Capture the cell that displays the provided text and extract its (X, Y) central coordinate. 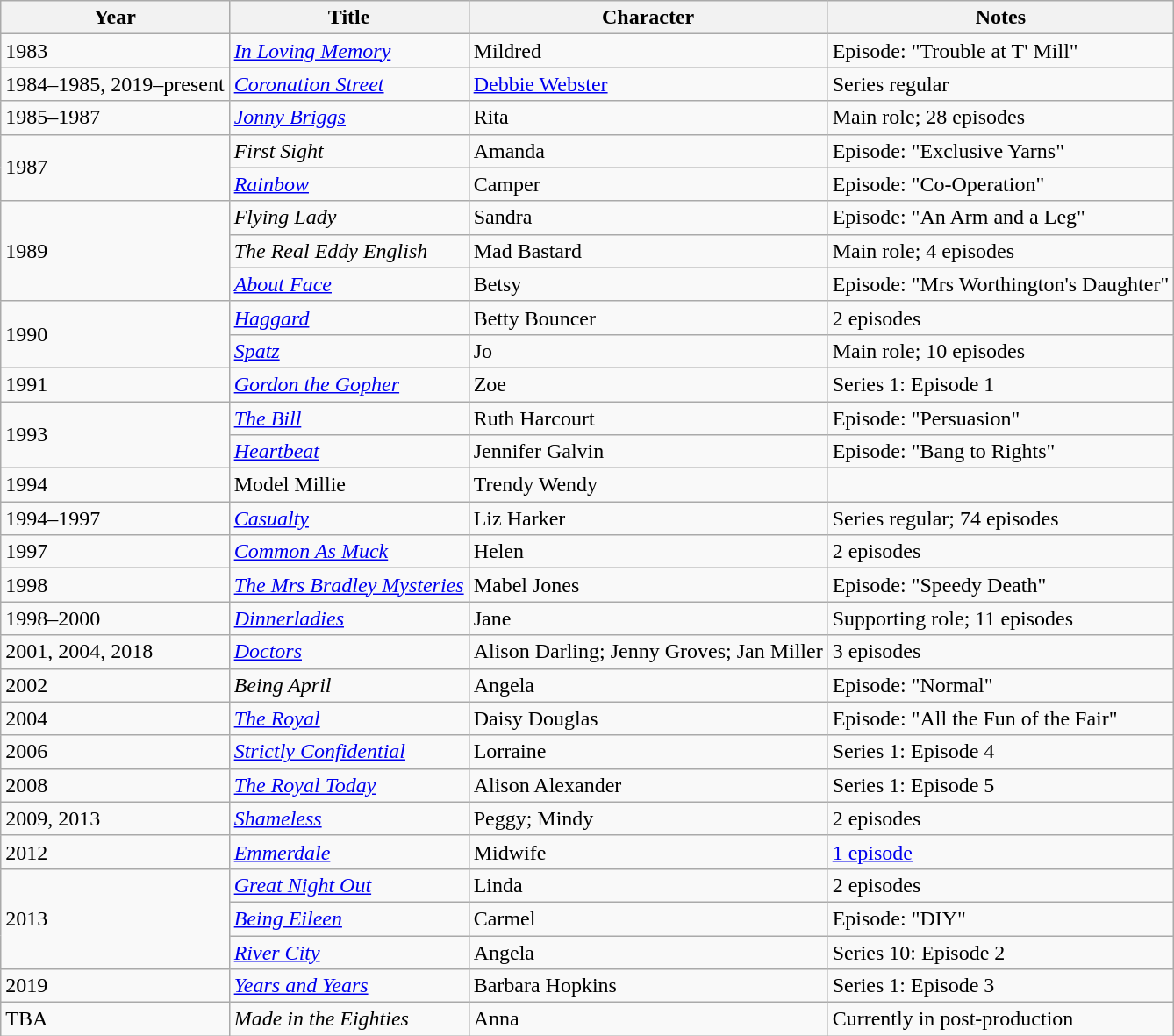
The Mrs Bradley Mysteries (349, 585)
Haggard (349, 318)
Title (349, 18)
Character (648, 18)
Model Millie (349, 485)
1994–1997 (115, 518)
Being April (349, 685)
Being Eileen (349, 918)
2013 (115, 918)
Series regular; 74 episodes (1000, 518)
Great Night Out (349, 885)
Betty Bouncer (648, 318)
1987 (115, 168)
TBA (115, 1019)
Jennifer Galvin (648, 452)
Debbie Webster (648, 84)
Casualty (349, 518)
The Royal Today (349, 785)
1997 (115, 552)
Episode: "An Arm and a Leg" (1000, 218)
Midwife (648, 852)
Mildred (648, 51)
Series 1: Episode 1 (1000, 384)
Helen (648, 552)
1990 (115, 334)
Series 1: Episode 3 (1000, 986)
1998–2000 (115, 618)
Doctors (349, 652)
2008 (115, 785)
Episode: "Bang to Rights" (1000, 452)
1983 (115, 51)
Alison Alexander (648, 785)
Main role; 28 episodes (1000, 118)
1984–1985, 2019–present (115, 84)
Spatz (349, 351)
Series 1: Episode 5 (1000, 785)
Mad Bastard (648, 251)
Emmerdale (349, 852)
1985–1987 (115, 118)
Episode: "Persuasion" (1000, 418)
1993 (115, 435)
1998 (115, 585)
Episode: "All the Fun of the Fair" (1000, 718)
In Loving Memory (349, 51)
Episode: "Exclusive Yarns" (1000, 151)
1 episode (1000, 852)
Common As Muck (349, 552)
Episode: "Speedy Death" (1000, 585)
The Bill (349, 418)
Gordon the Gopher (349, 384)
Coronation Street (349, 84)
2019 (115, 986)
1994 (115, 485)
Heartbeat (349, 452)
2002 (115, 685)
Currently in post-production (1000, 1019)
Episode: "Trouble at T' Mill" (1000, 51)
Strictly Confidential (349, 752)
The Royal (349, 718)
First Sight (349, 151)
River City (349, 952)
Alison Darling; Jenny Groves; Jan Miller (648, 652)
Made in the Eighties (349, 1019)
Carmel (648, 918)
Rita (648, 118)
Years and Years (349, 986)
About Face (349, 284)
Camper (648, 184)
Series regular (1000, 84)
1991 (115, 384)
Linda (648, 885)
Series 10: Episode 2 (1000, 952)
Dinnerladies (349, 618)
Series 1: Episode 4 (1000, 752)
Amanda (648, 151)
Anna (648, 1019)
Zoe (648, 384)
2001, 2004, 2018 (115, 652)
The Real Eddy English (349, 251)
Sandra (648, 218)
Liz Harker (648, 518)
3 episodes (1000, 652)
Notes (1000, 18)
2004 (115, 718)
Rainbow (349, 184)
Shameless (349, 818)
Year (115, 18)
2012 (115, 852)
Flying Lady (349, 218)
Episode: "DIY" (1000, 918)
Mabel Jones (648, 585)
Episode: "Mrs Worthington's Daughter" (1000, 284)
Daisy Douglas (648, 718)
Jonny Briggs (349, 118)
Betsy (648, 284)
Peggy; Mindy (648, 818)
Trendy Wendy (648, 485)
Lorraine (648, 752)
1989 (115, 251)
2009, 2013 (115, 818)
2006 (115, 752)
Jane (648, 618)
Episode: "Normal" (1000, 685)
Main role; 10 episodes (1000, 351)
Supporting role; 11 episodes (1000, 618)
Jo (648, 351)
Ruth Harcourt (648, 418)
Episode: "Co-Operation" (1000, 184)
Main role; 4 episodes (1000, 251)
Barbara Hopkins (648, 986)
